Return the [x, y] coordinate for the center point of the cell that contains the specified text.  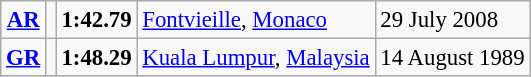
Kuala Lumpur, Malaysia [256, 58]
GR [24, 58]
1:48.29 [96, 58]
AR [24, 20]
29 July 2008 [452, 20]
Fontvieille, Monaco [256, 20]
1:42.79 [96, 20]
14 August 1989 [452, 58]
